Find where the given text appears and provide that cell's center as [x, y] coordinate. 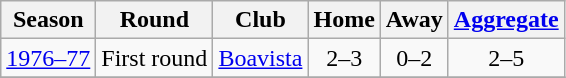
2–5 [506, 58]
Boavista [260, 58]
First round [154, 58]
Round [154, 20]
2–3 [344, 58]
Away [414, 20]
Home [344, 20]
1976–77 [48, 58]
Season [48, 20]
Club [260, 20]
Aggregate [506, 20]
0–2 [414, 58]
